Capture the cell that displays the provided text and extract its (X, Y) central coordinate. 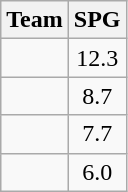
Team (35, 20)
7.7 (97, 134)
6.0 (97, 172)
8.7 (97, 96)
SPG (97, 20)
12.3 (97, 58)
